Extract the [x, y] coordinate from the center of the cell holding the provided text.  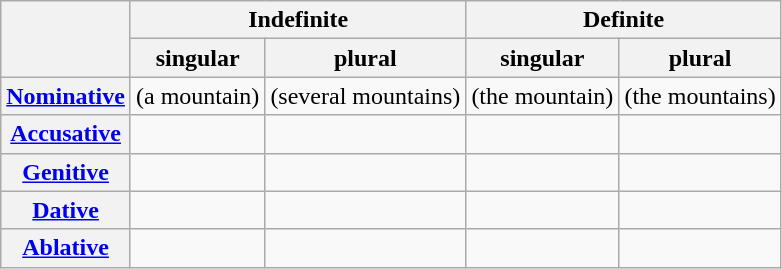
(the mountains) [700, 96]
Dative [66, 210]
Genitive [66, 172]
Accusative [66, 134]
Ablative [66, 248]
Definite [624, 20]
Nominative [66, 96]
(the mountain) [542, 96]
(a mountain) [197, 96]
(several mountains) [366, 96]
Indefinite [298, 20]
